Locate the cell with the specified text and output its (x, y) center coordinate. 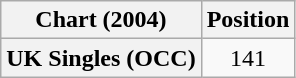
141 (248, 58)
UK Singles (OCC) (101, 58)
Position (248, 20)
Chart (2004) (101, 20)
